Provide the (x, y) coordinate of the cell's center where the given text is located.  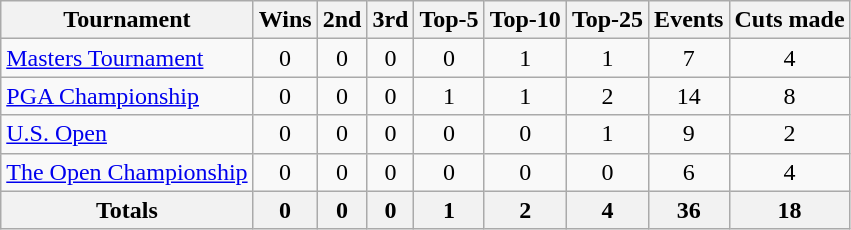
Cuts made (790, 20)
Tournament (127, 20)
Top-10 (525, 20)
Top-25 (607, 20)
Wins (285, 20)
Totals (127, 210)
14 (689, 96)
Top-5 (449, 20)
7 (689, 58)
6 (689, 172)
18 (790, 210)
Events (689, 20)
3rd (390, 20)
PGA Championship (127, 96)
9 (689, 134)
8 (790, 96)
36 (689, 210)
2nd (342, 20)
Masters Tournament (127, 58)
The Open Championship (127, 172)
U.S. Open (127, 134)
